Output the [X, Y] coordinate of the center of the cell containing the given text.  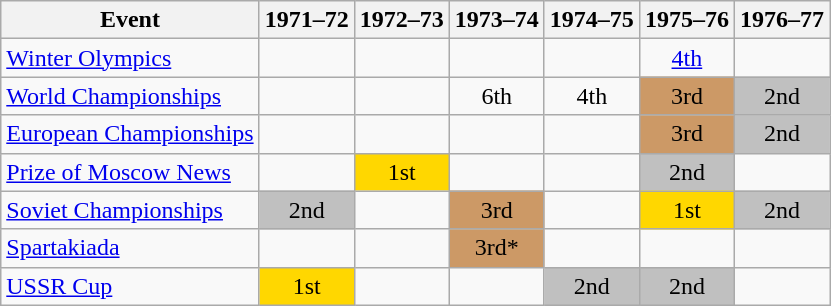
Winter Olympics [130, 58]
1973–74 [496, 20]
Prize of Moscow News [130, 172]
Event [130, 20]
3rd* [496, 248]
European Championships [130, 134]
6th [496, 96]
1972–73 [402, 20]
1975–76 [686, 20]
1974–75 [592, 20]
World Championships [130, 96]
1976–77 [782, 20]
Spartakiada [130, 248]
Soviet Championships [130, 210]
1971–72 [306, 20]
USSR Cup [130, 286]
